Capture the cell that displays the provided text and extract its (x, y) central coordinate. 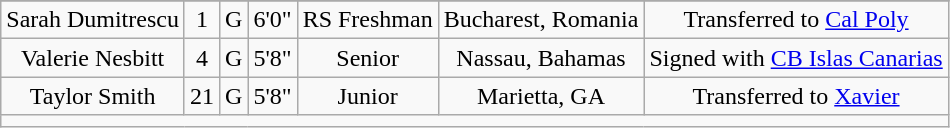
4 (202, 58)
Signed with CB Islas Canarias (796, 58)
6'0" (272, 20)
21 (202, 96)
Bucharest, Romania (541, 20)
RS Freshman (368, 20)
Transferred to Cal Poly (796, 20)
Junior (368, 96)
Nassau, Bahamas (541, 58)
Valerie Nesbitt (93, 58)
Sarah Dumitrescu (93, 20)
Transferred to Xavier (796, 96)
1 (202, 20)
Senior (368, 58)
Taylor Smith (93, 96)
Marietta, GA (541, 96)
